Extract the (X, Y) coordinate from the center of the cell holding the provided text.  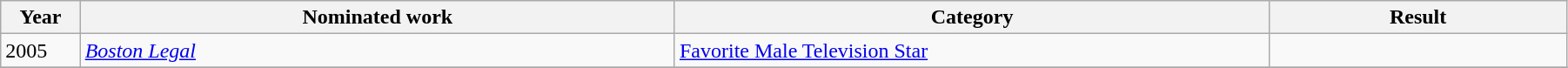
Favorite Male Television Star (971, 51)
Nominated work (378, 17)
Category (971, 17)
Boston Legal (378, 51)
2005 (40, 51)
Result (1418, 17)
Year (40, 17)
